Pinpoint the cell where the given text exists, returning its [X, Y] midpoint coordinate. 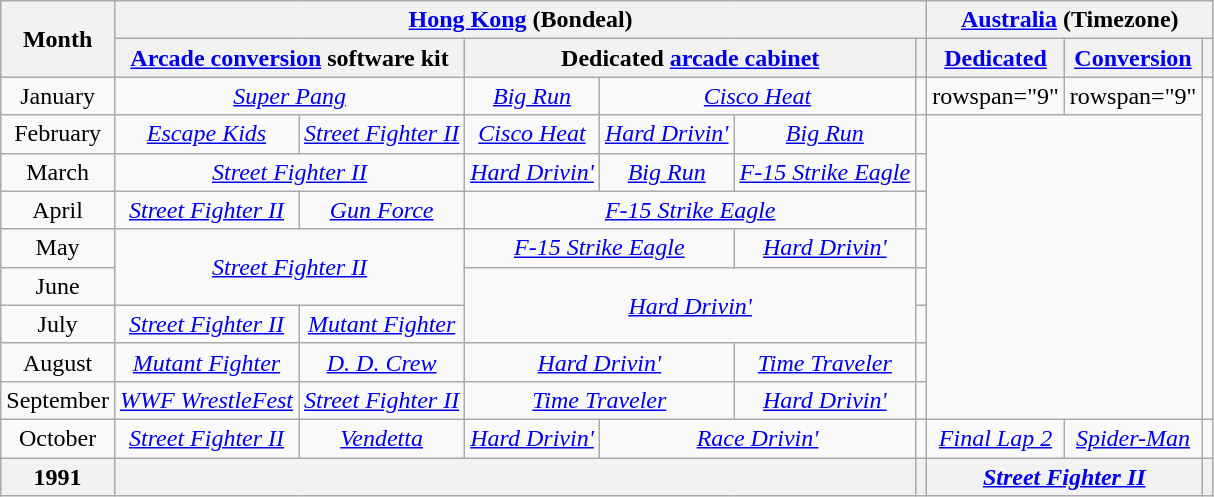
WWF WrestleFest [206, 400]
Vendetta [382, 438]
Dedicated [996, 58]
June [58, 286]
October [58, 438]
March [58, 172]
Escape Kids [206, 134]
May [58, 248]
Final Lap 2 [996, 438]
Arcade conversion software kit [289, 58]
September [58, 400]
1991 [58, 477]
Australia (Timezone) [1070, 20]
February [58, 134]
April [58, 210]
Super Pang [289, 96]
July [58, 324]
Race Drivin' [757, 438]
D. D. Crew [382, 362]
August [58, 362]
Hong Kong (Bondeal) [520, 20]
Gun Force [382, 210]
Spider-Man [1133, 438]
January [58, 96]
Month [58, 39]
Dedicated arcade cabinet [690, 58]
Conversion [1133, 58]
